Search for the cell housing the specified text and yield its (X, Y) center coordinate. 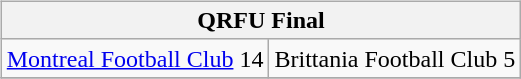
QRFU Final (260, 20)
Montreal Football Club 14 (135, 58)
Brittania Football Club 5 (395, 58)
